Provide the [X, Y] coordinate of the cell's center where the given text is located.  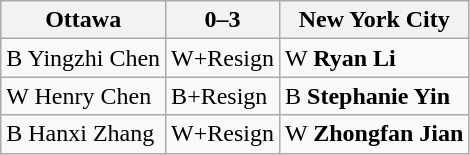
New York City [374, 20]
Ottawa [84, 20]
B Yingzhi Chen [84, 58]
B Hanxi Zhang [84, 134]
B Stephanie Yin [374, 96]
W Zhongfan Jian [374, 134]
W Henry Chen [84, 96]
0–3 [223, 20]
B+Resign [223, 96]
W Ryan Li [374, 58]
